Detect which cell encompasses the target text, then output its [x, y] center coordinate. 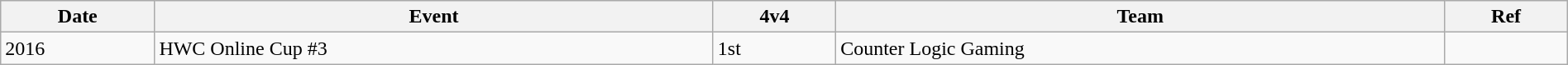
Ref [1506, 17]
2016 [78, 48]
1st [774, 48]
HWC Online Cup #3 [433, 48]
Counter Logic Gaming [1140, 48]
4v4 [774, 17]
Team [1140, 17]
Date [78, 17]
Event [433, 17]
